Capture the cell that displays the provided text and extract its [x, y] central coordinate. 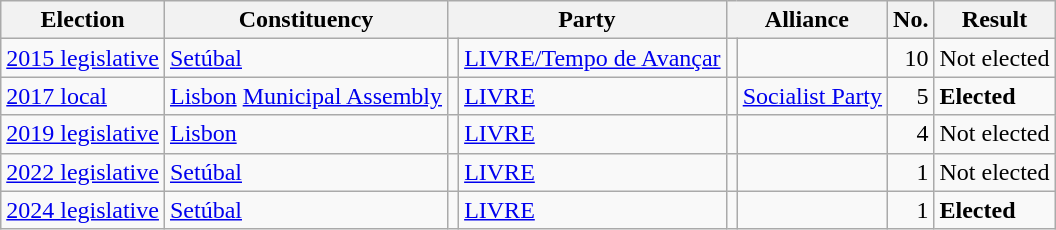
4 [911, 134]
Alliance [806, 20]
Party [588, 20]
2017 local [83, 96]
2024 legislative [83, 210]
2022 legislative [83, 172]
Lisbon [306, 134]
2019 legislative [83, 134]
10 [911, 58]
No. [911, 20]
Constituency [306, 20]
Result [994, 20]
Socialist Party [812, 96]
2015 legislative [83, 58]
Lisbon Municipal Assembly [306, 96]
LIVRE/Tempo de Avançar [593, 58]
5 [911, 96]
Election [83, 20]
